Find where the given text appears and provide that cell's center as (x, y) coordinate. 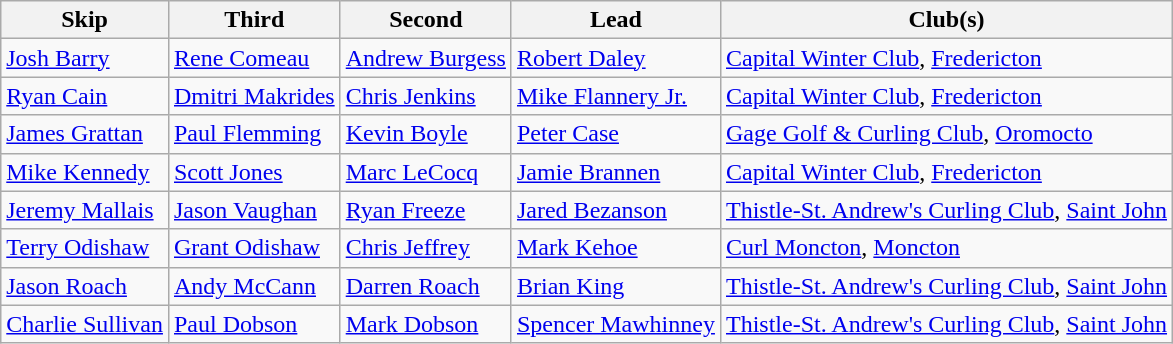
Lead (616, 20)
Jason Vaughan (254, 210)
Jamie Brannen (616, 172)
James Grattan (85, 134)
Paul Dobson (254, 324)
Mark Dobson (426, 324)
Jason Roach (85, 286)
Mike Kennedy (85, 172)
Curl Moncton, Moncton (946, 248)
Third (254, 20)
Charlie Sullivan (85, 324)
Andrew Burgess (426, 58)
Brian King (616, 286)
Club(s) (946, 20)
Josh Barry (85, 58)
Chris Jeffrey (426, 248)
Kevin Boyle (426, 134)
Chris Jenkins (426, 96)
Darren Roach (426, 286)
Jeremy Mallais (85, 210)
Marc LeCocq (426, 172)
Paul Flemming (254, 134)
Peter Case (616, 134)
Ryan Freeze (426, 210)
Ryan Cain (85, 96)
Grant Odishaw (254, 248)
Rene Comeau (254, 58)
Skip (85, 20)
Andy McCann (254, 286)
Terry Odishaw (85, 248)
Gage Golf & Curling Club, Oromocto (946, 134)
Scott Jones (254, 172)
Dmitri Makrides (254, 96)
Spencer Mawhinney (616, 324)
Second (426, 20)
Mike Flannery Jr. (616, 96)
Jared Bezanson (616, 210)
Robert Daley (616, 58)
Mark Kehoe (616, 248)
